Return the (x, y) coordinate for the center point of the cell that contains the specified text.  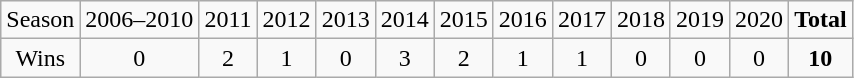
2017 (582, 20)
2006–2010 (140, 20)
Wins (40, 58)
2012 (286, 20)
2013 (346, 20)
2011 (228, 20)
3 (404, 58)
2014 (404, 20)
2015 (464, 20)
2016 (522, 20)
2020 (760, 20)
2019 (700, 20)
10 (821, 58)
Total (821, 20)
2018 (640, 20)
Season (40, 20)
